Detect which cell encompasses the target text, then output its [X, Y] center coordinate. 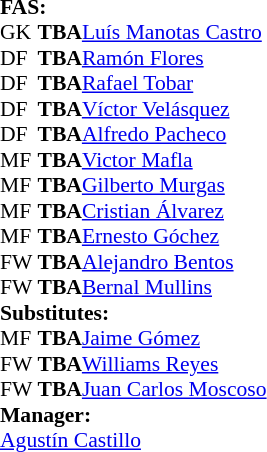
Ramón Flores [174, 58]
Víctor Velásquez [174, 109]
Victor Mafla [174, 160]
Rafael Tobar [174, 83]
Jaime Gómez [174, 339]
Cristian Álvarez [174, 211]
Alejandro Bentos [174, 262]
Substitutes: [134, 313]
Gilberto Murgas [174, 185]
Ernesto Góchez [174, 237]
Manager: [134, 415]
Luís Manotas Castro [174, 33]
Bernal Mullins [174, 287]
Williams Reyes [174, 364]
Juan Carlos Moscoso [174, 389]
GK [19, 33]
Alfredo Pacheco [174, 135]
